Scan for the cell matching the given text and deliver its [x, y] coordinate at center. 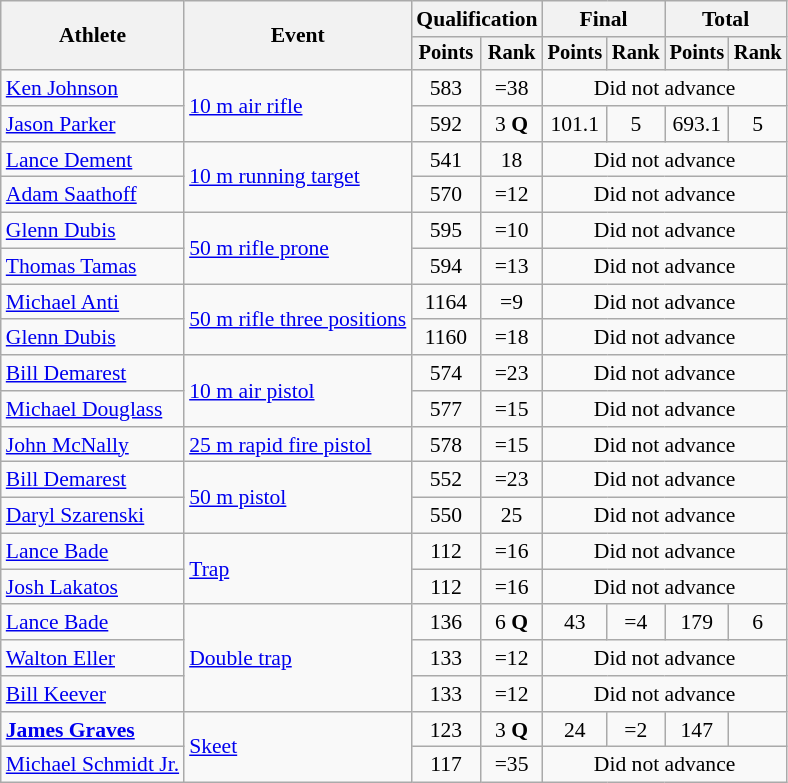
=10 [512, 231]
1164 [446, 302]
=9 [512, 302]
=2 [636, 730]
25 [512, 516]
Jason Parker [92, 124]
136 [446, 623]
101.1 [575, 124]
570 [446, 195]
43 [575, 623]
550 [446, 516]
Trap [298, 570]
594 [446, 267]
552 [446, 480]
Lance Dement [92, 160]
117 [446, 765]
Qualification [476, 19]
583 [446, 88]
=35 [512, 765]
Final [604, 19]
578 [446, 445]
John McNally [92, 445]
693.1 [697, 124]
Josh Lakatos [92, 587]
Bill Keever [92, 694]
595 [446, 231]
Adam Saathoff [92, 195]
10 m air rifle [298, 106]
=38 [512, 88]
6 [758, 623]
Skeet [298, 748]
Ken Johnson [92, 88]
123 [446, 730]
James Graves [92, 730]
592 [446, 124]
Event [298, 36]
Thomas Tamas [92, 267]
18 [512, 160]
1160 [446, 338]
25 m rapid fire pistol [298, 445]
Michael Anti [92, 302]
50 m rifle prone [298, 248]
=18 [512, 338]
6 Q [512, 623]
Walton Eller [92, 658]
Daryl Szarenski [92, 516]
179 [697, 623]
Michael Douglass [92, 409]
50 m rifle three positions [298, 320]
Michael Schmidt Jr. [92, 765]
10 m running target [298, 178]
Total [726, 19]
50 m pistol [298, 498]
577 [446, 409]
24 [575, 730]
=4 [636, 623]
=13 [512, 267]
574 [446, 373]
Double trap [298, 658]
10 m air pistol [298, 390]
Athlete [92, 36]
541 [446, 160]
147 [697, 730]
